Pinpoint the cell where the given text exists, returning its (x, y) midpoint coordinate. 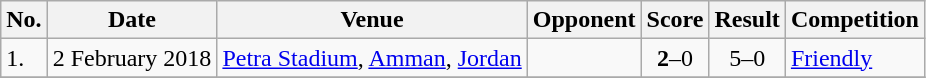
No. (24, 20)
2–0 (675, 58)
Result (747, 20)
Opponent (584, 20)
Venue (372, 20)
Competition (854, 20)
Petra Stadium, Amman, Jordan (372, 58)
Score (675, 20)
Friendly (854, 58)
Date (132, 20)
5–0 (747, 58)
2 February 2018 (132, 58)
1. (24, 58)
